Determine the (X, Y) coordinate at the center of the cell enclosing the given text.  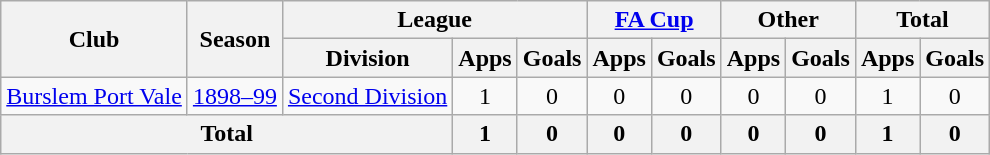
Division (367, 58)
1898–99 (234, 96)
FA Cup (654, 20)
Second Division (367, 96)
Other (788, 20)
League (434, 20)
Season (234, 39)
Club (94, 39)
Burslem Port Vale (94, 96)
